Scan for the cell matching the given text and deliver its (X, Y) coordinate at center. 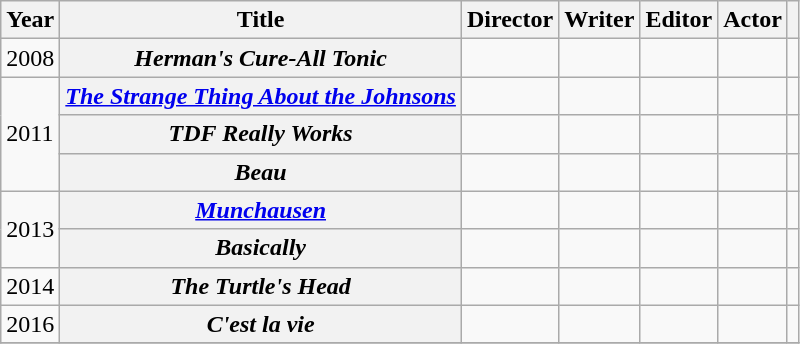
Writer (600, 20)
2008 (30, 58)
Title (261, 20)
2011 (30, 134)
TDF Really Works (261, 134)
Beau (261, 172)
The Turtle's Head (261, 286)
Herman's Cure-All Tonic (261, 58)
2014 (30, 286)
Year (30, 20)
Munchausen (261, 210)
Basically (261, 248)
2016 (30, 324)
2013 (30, 229)
C'est la vie (261, 324)
Actor (753, 20)
Director (510, 20)
The Strange Thing About the Johnsons (261, 96)
Editor (679, 20)
